Determine the [x, y] coordinate at the center of the cell enclosing the given text.  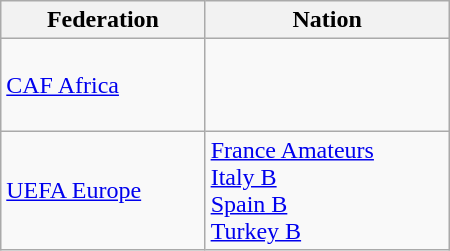
UEFA Europe [103, 190]
France Amateurs Italy B Spain B Turkey B [327, 190]
CAF Africa [103, 85]
Nation [327, 20]
Federation [103, 20]
